Locate the cell with the specified text and output its [x, y] center coordinate. 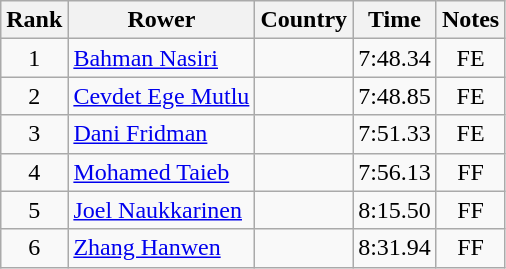
Joel Naukkarinen [162, 210]
Bahman Nasiri [162, 58]
Notes [470, 20]
7:56.13 [395, 172]
Country [304, 20]
Rower [162, 20]
Mohamed Taieb [162, 172]
2 [34, 96]
6 [34, 248]
3 [34, 134]
5 [34, 210]
7:48.85 [395, 96]
Rank [34, 20]
Dani Fridman [162, 134]
1 [34, 58]
7:48.34 [395, 58]
8:31.94 [395, 248]
8:15.50 [395, 210]
Zhang Hanwen [162, 248]
Cevdet Ege Mutlu [162, 96]
Time [395, 20]
7:51.33 [395, 134]
4 [34, 172]
